Pinpoint the cell where the given text exists, returning its (x, y) midpoint coordinate. 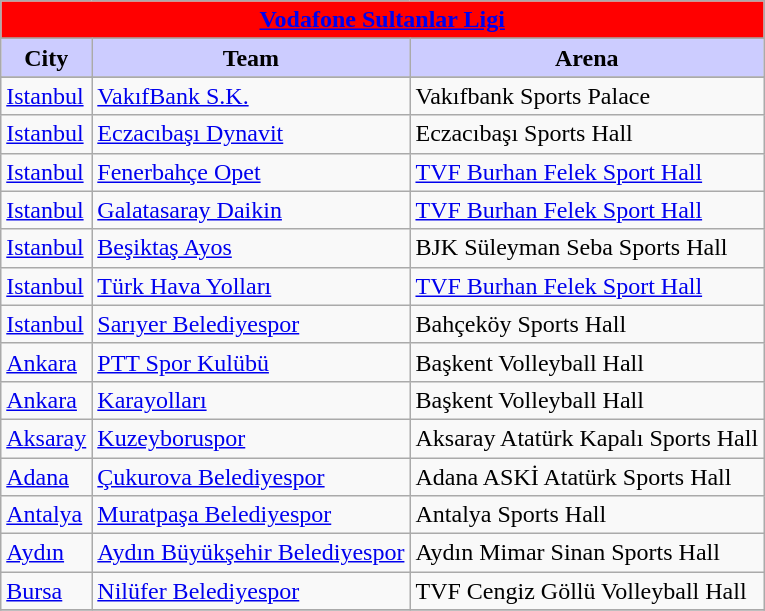
PTT Spor Kulübü (251, 362)
Muratpaşa Belediyespor (251, 515)
Adana ASKİ Atatürk Sports Hall (587, 477)
Nilüfer Belediyespor (251, 591)
Antalya Sports Hall (587, 515)
Eczacıbaşı Sports Hall (587, 134)
Fenerbahçe Opet (251, 172)
Aydın Mimar Sinan Sports Hall (587, 553)
Bursa (46, 591)
Aydın (46, 553)
Galatasaray Daikin (251, 210)
Adana (46, 477)
Arena (587, 58)
Aydın Büyükşehir Belediyespor (251, 553)
Team (251, 58)
Antalya (46, 515)
Aksaray (46, 438)
Beşiktaş Ayos (251, 248)
Türk Hava Yolları (251, 286)
Eczacıbaşı Dynavit (251, 134)
Karayolları (251, 400)
VakıfBank S.K. (251, 96)
City (46, 58)
Sarıyer Belediyespor (251, 324)
Vodafone Sultanlar Ligi (382, 20)
BJK Süleyman Seba Sports Hall (587, 248)
Vakıfbank Sports Palace (587, 96)
Kuzeyboruspor (251, 438)
TVF Cengiz Göllü Volleyball Hall (587, 591)
Çukurova Belediyespor (251, 477)
Aksaray Atatürk Kapalı Sports Hall (587, 438)
Bahçeköy Sports Hall (587, 324)
